Detect which cell encompasses the target text, then output its [x, y] center coordinate. 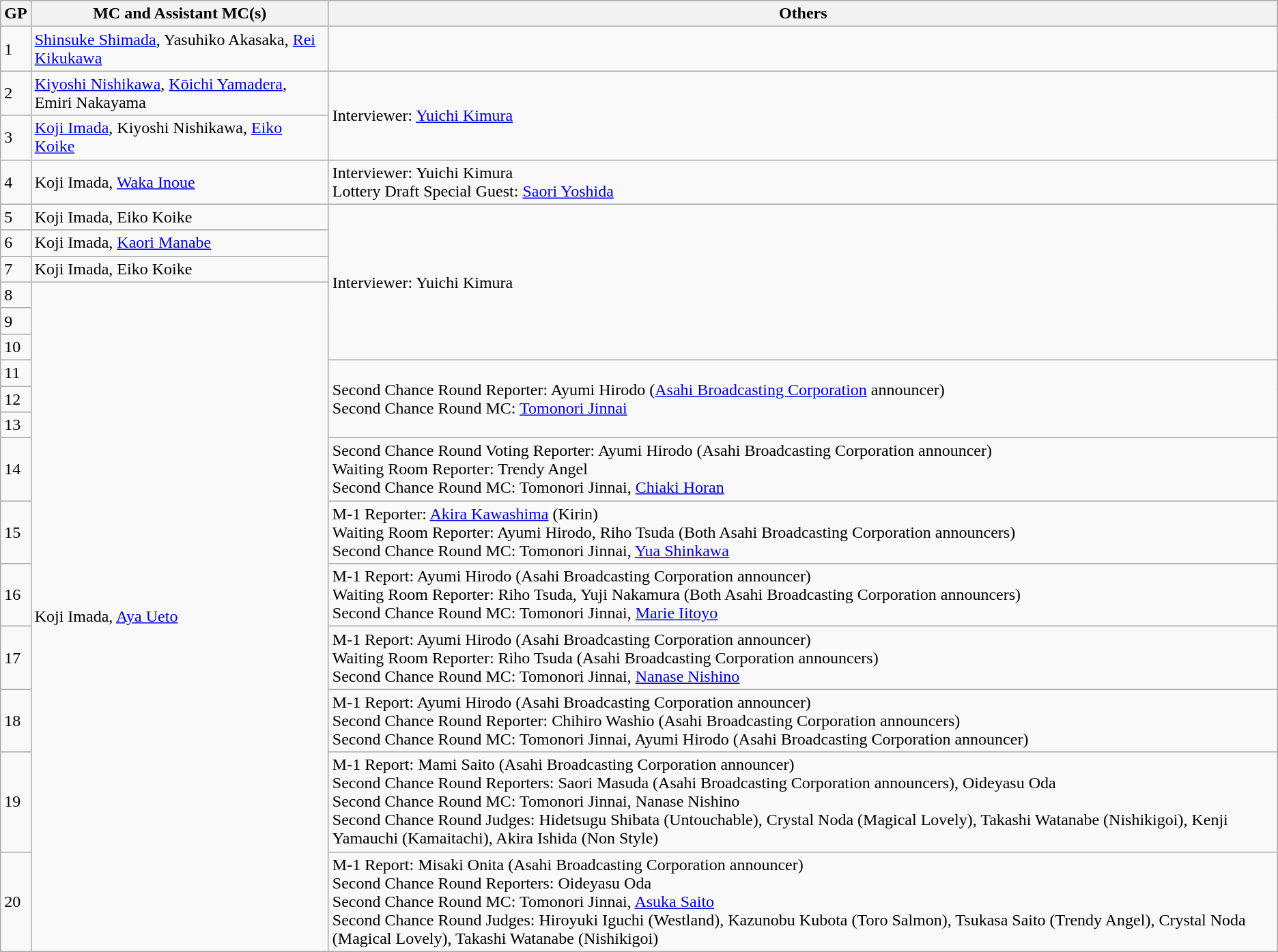
17 [16, 658]
Others [803, 14]
18 [16, 721]
6 [16, 243]
Koji Imada, Aya Ueto [180, 617]
Koji Imada, Kiyoshi Nishikawa, Eiko Koike [180, 138]
5 [16, 217]
2 [16, 93]
7 [16, 269]
Kiyoshi Nishikawa, Kōichi Yamadera, Emiri Nakayama [180, 93]
GP [16, 14]
13 [16, 425]
MC and Assistant MC(s) [180, 14]
8 [16, 295]
19 [16, 802]
Interviewer: Yuichi KimuraLottery Draft Special Guest: Saori Yoshida [803, 182]
Koji Imada, Kaori Manabe [180, 243]
20 [16, 901]
1 [16, 49]
Shinsuke Shimada, Yasuhiko Akasaka, Rei Kikukawa [180, 49]
3 [16, 138]
16 [16, 595]
Koji Imada, Waka Inoue [180, 182]
14 [16, 470]
12 [16, 399]
9 [16, 321]
Second Chance Round Reporter: Ayumi Hirodo (Asahi Broadcasting Corporation announcer)Second Chance Round MC: Tomonori Jinnai [803, 399]
15 [16, 532]
11 [16, 373]
10 [16, 347]
4 [16, 182]
